Detect which cell encompasses the target text, then output its [X, Y] center coordinate. 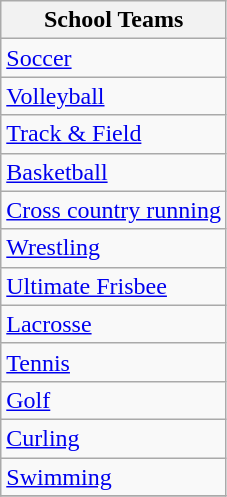
Swimming [114, 477]
Basketball [114, 172]
Wrestling [114, 248]
Tennis [114, 362]
Curling [114, 438]
Lacrosse [114, 324]
Soccer [114, 58]
Volleyball [114, 96]
Golf [114, 400]
Ultimate Frisbee [114, 286]
Track & Field [114, 134]
School Teams [114, 20]
Cross country running [114, 210]
